For the text-containing cell, return its midpoint in [X, Y] coordinate format. 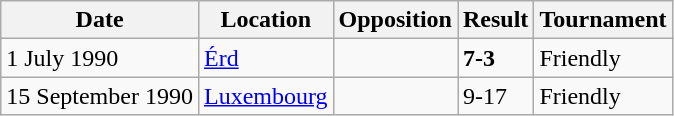
9-17 [496, 96]
Location [266, 20]
1 July 1990 [100, 58]
7-3 [496, 58]
Opposition [395, 20]
Érd [266, 58]
15 September 1990 [100, 96]
Result [496, 20]
Date [100, 20]
Tournament [603, 20]
Luxembourg [266, 96]
